Capture the cell that displays the provided text and extract its [x, y] central coordinate. 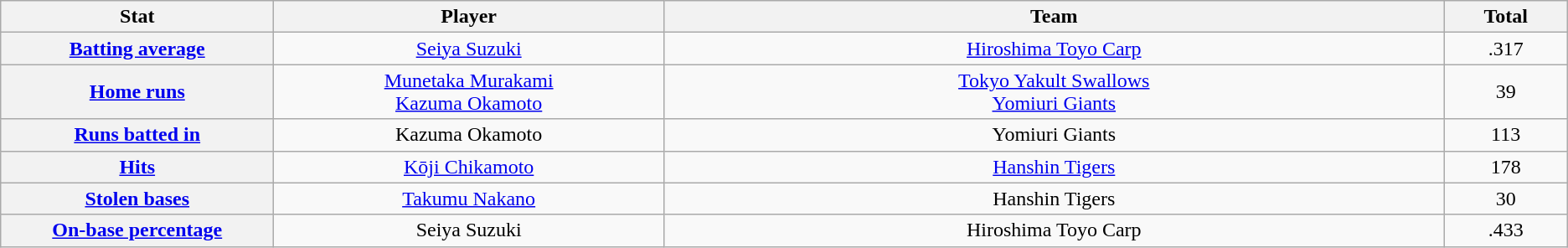
Batting average [137, 49]
178 [1506, 167]
113 [1506, 135]
Takumu Nakano [469, 199]
Total [1506, 17]
Team [1055, 17]
Stolen bases [137, 199]
.317 [1506, 49]
Home runs [137, 92]
Yomiuri Giants [1055, 135]
Stat [137, 17]
Hits [137, 167]
Runs batted in [137, 135]
.433 [1506, 230]
Kōji Chikamoto [469, 167]
Kazuma Okamoto [469, 135]
39 [1506, 92]
Tokyo Yakult Swallows Yomiuri Giants [1055, 92]
Munetaka Murakami Kazuma Okamoto [469, 92]
On-base percentage [137, 230]
30 [1506, 199]
Player [469, 17]
